Capture the cell that displays the provided text and extract its (x, y) central coordinate. 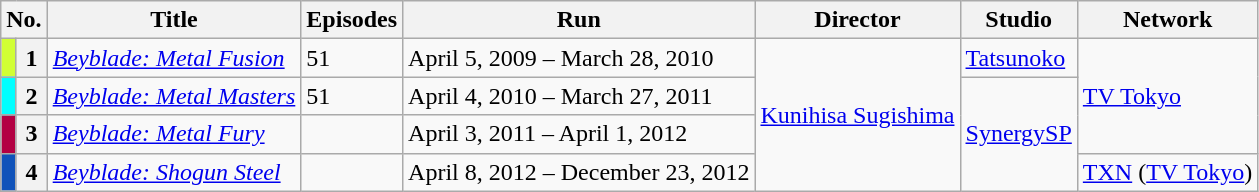
Kunihisa Sugishima (858, 115)
Run (579, 20)
Tatsunoko (1018, 58)
4 (32, 172)
April 5, 2009 – March 28, 2010 (579, 58)
2 (32, 96)
Beyblade: Metal Fusion (174, 58)
Director (858, 20)
April 4, 2010 – March 27, 2011 (579, 96)
TXN (TV Tokyo) (1167, 172)
Studio (1018, 20)
No. (24, 20)
Episodes (352, 20)
Beyblade: Metal Fury (174, 134)
Beyblade: Shogun Steel (174, 172)
Title (174, 20)
1 (32, 58)
April 3, 2011 – April 1, 2012 (579, 134)
SynergySP (1018, 134)
Network (1167, 20)
Beyblade: Metal Masters (174, 96)
TV Tokyo (1167, 96)
April 8, 2012 – December 23, 2012 (579, 172)
3 (32, 134)
